Find where the given text appears and provide that cell's center as [x, y] coordinate. 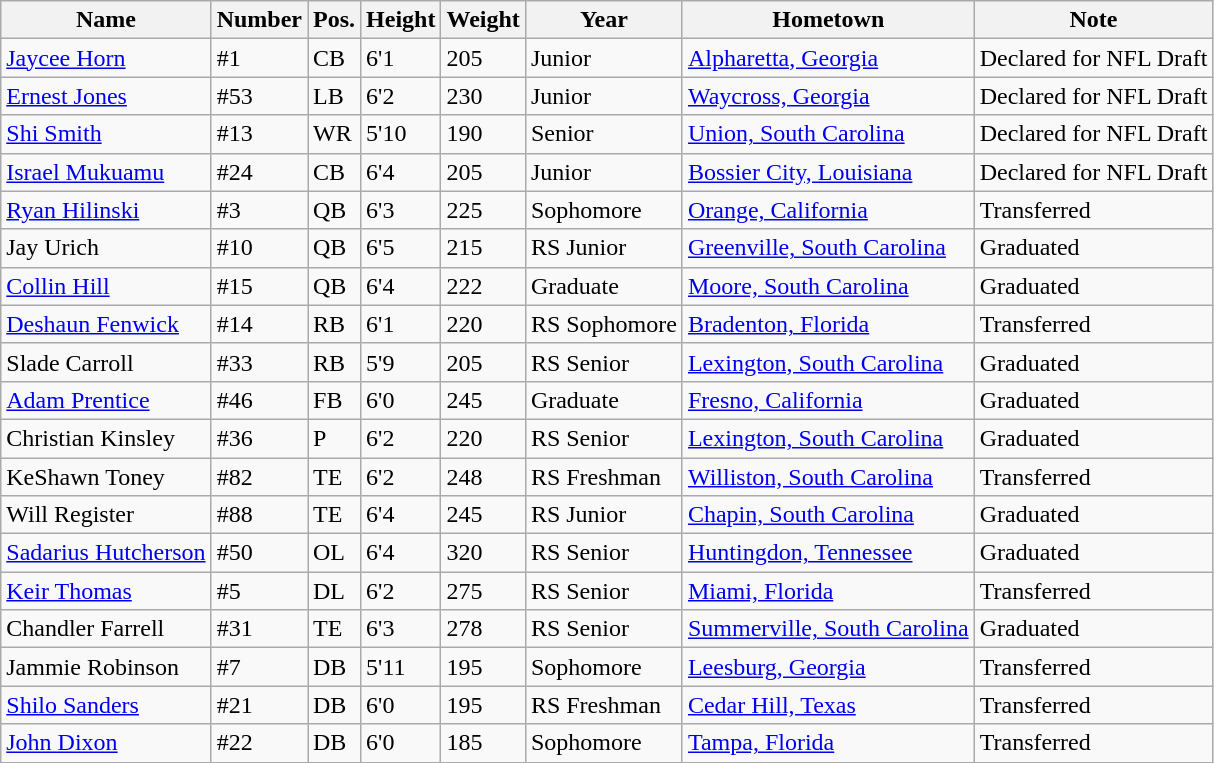
Union, South Carolina [828, 134]
Leesburg, Georgia [828, 667]
Alpharetta, Georgia [828, 58]
Waycross, Georgia [828, 96]
RS Sophomore [604, 324]
225 [483, 210]
Moore, South Carolina [828, 286]
Greenville, South Carolina [828, 248]
Ryan Hilinski [106, 210]
5'9 [401, 362]
Tampa, Florida [828, 743]
Will Register [106, 515]
Year [604, 20]
#36 [259, 438]
Summerville, South Carolina [828, 629]
Cedar Hill, Texas [828, 705]
230 [483, 96]
Chapin, South Carolina [828, 515]
#33 [259, 362]
#46 [259, 400]
#22 [259, 743]
248 [483, 477]
Collin Hill [106, 286]
Senior [604, 134]
Jay Urich [106, 248]
John Dixon [106, 743]
#82 [259, 477]
5'11 [401, 667]
Bradenton, Florida [828, 324]
#3 [259, 210]
LB [334, 96]
Fresno, California [828, 400]
WR [334, 134]
Ernest Jones [106, 96]
Name [106, 20]
Sadarius Hutcherson [106, 553]
Weight [483, 20]
275 [483, 591]
#88 [259, 515]
Chandler Farrell [106, 629]
Jammie Robinson [106, 667]
DL [334, 591]
Miami, Florida [828, 591]
Jaycee Horn [106, 58]
Huntingdon, Tennessee [828, 553]
#50 [259, 553]
#7 [259, 667]
Note [1094, 20]
320 [483, 553]
Number [259, 20]
#13 [259, 134]
#5 [259, 591]
215 [483, 248]
#10 [259, 248]
222 [483, 286]
Orange, California [828, 210]
Height [401, 20]
Williston, South Carolina [828, 477]
Deshaun Fenwick [106, 324]
185 [483, 743]
#21 [259, 705]
OL [334, 553]
KeShawn Toney [106, 477]
190 [483, 134]
#15 [259, 286]
Adam Prentice [106, 400]
Pos. [334, 20]
#53 [259, 96]
Bossier City, Louisiana [828, 172]
FB [334, 400]
Slade Carroll [106, 362]
Shi Smith [106, 134]
6'5 [401, 248]
P [334, 438]
#31 [259, 629]
278 [483, 629]
Keir Thomas [106, 591]
#14 [259, 324]
#24 [259, 172]
5'10 [401, 134]
Christian Kinsley [106, 438]
Israel Mukuamu [106, 172]
#1 [259, 58]
Shilo Sanders [106, 705]
Hometown [828, 20]
